Pinpoint the cell where the given text exists, returning its (x, y) midpoint coordinate. 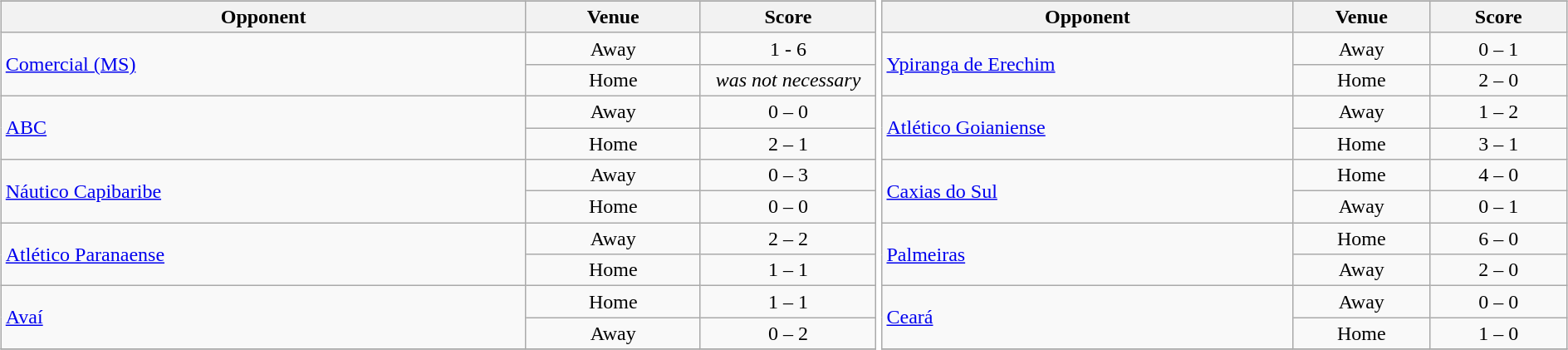
0 – 2 (787, 333)
ABC (263, 127)
Atlético Goianiense (1088, 127)
Atlético Paranaense (263, 254)
Náutico Capibaribe (263, 191)
3 – 1 (1498, 144)
Ceará (1088, 318)
2 – 2 (787, 239)
6 – 0 (1498, 239)
1 – 0 (1498, 333)
Palmeiras (1088, 254)
1 - 6 (787, 48)
4 – 0 (1498, 175)
Comercial (MS) (263, 64)
0 – 3 (787, 175)
was not necessary (787, 80)
Ypiranga de Erechim (1088, 64)
2 – 1 (787, 144)
1 – 2 (1498, 111)
Avaí (263, 318)
Caxias do Sul (1088, 191)
